Return [X, Y] of the center of cell containing provided text 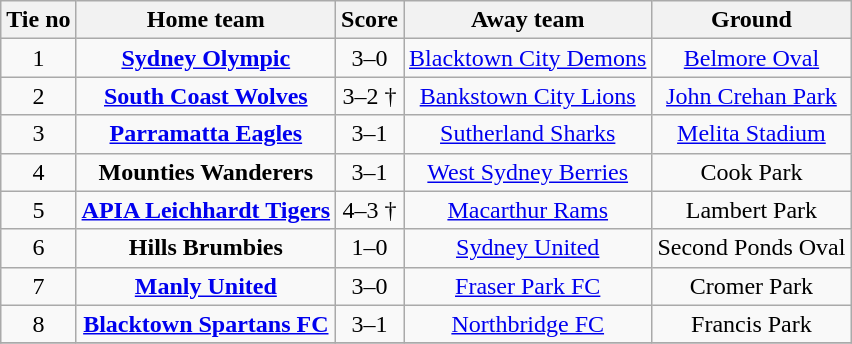
4–3 † [370, 210]
Francis Park [752, 324]
Lambert Park [752, 210]
5 [38, 210]
Cook Park [752, 172]
Macarthur Rams [528, 210]
Cromer Park [752, 286]
Sydney Olympic [206, 58]
Blacktown City Demons [528, 58]
4 [38, 172]
Bankstown City Lions [528, 96]
6 [38, 248]
John Crehan Park [752, 96]
Score [370, 20]
Mounties Wanderers [206, 172]
1–0 [370, 248]
Manly United [206, 286]
Sutherland Sharks [528, 134]
Fraser Park FC [528, 286]
Tie no [38, 20]
3–2 † [370, 96]
Parramatta Eagles [206, 134]
Away team [528, 20]
APIA Leichhardt Tigers [206, 210]
1 [38, 58]
West Sydney Berries [528, 172]
Home team [206, 20]
Northbridge FC [528, 324]
2 [38, 96]
8 [38, 324]
Ground [752, 20]
Second Ponds Oval [752, 248]
Sydney United [528, 248]
Melita Stadium [752, 134]
Belmore Oval [752, 58]
Hills Brumbies [206, 248]
South Coast Wolves [206, 96]
7 [38, 286]
Blacktown Spartans FC [206, 324]
3 [38, 134]
